Pinpoint the cell where the given text exists, returning its [x, y] midpoint coordinate. 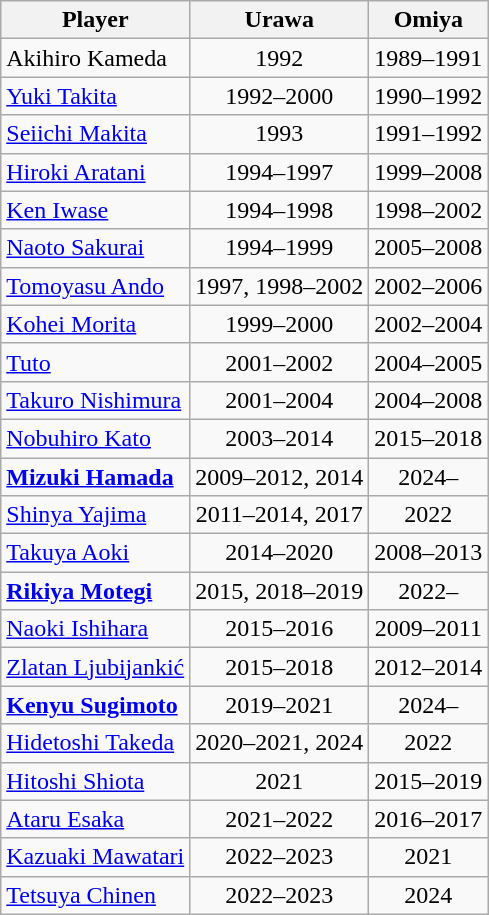
Seiichi Makita [96, 134]
Omiya [428, 20]
2011–2014, 2017 [280, 515]
2002–2006 [428, 286]
Tetsuya Chinen [96, 895]
2001–2002 [280, 362]
1994–1997 [280, 172]
Kazuaki Mawatari [96, 857]
1993 [280, 134]
Player [96, 20]
Hiroki Aratani [96, 172]
2016–2017 [428, 819]
Takuro Nishimura [96, 400]
Ken Iwase [96, 210]
2020–2021, 2024 [280, 743]
Shinya Yajima [96, 515]
1994–1999 [280, 248]
2014–2020 [280, 553]
2002–2004 [428, 324]
1992–2000 [280, 96]
Mizuki Hamada [96, 477]
2015, 2018–2019 [280, 591]
2021–2022 [280, 819]
Yuki Takita [96, 96]
Tuto [96, 362]
Hidetoshi Takeda [96, 743]
2009–2012, 2014 [280, 477]
2012–2014 [428, 667]
1997, 1998–2002 [280, 286]
1999–2000 [280, 324]
Zlatan Ljubijankić [96, 667]
2009–2011 [428, 629]
Kenyu Sugimoto [96, 705]
1992 [280, 58]
Ataru Esaka [96, 819]
1998–2002 [428, 210]
Takuya Aoki [96, 553]
1994–1998 [280, 210]
Rikiya Motegi [96, 591]
Naoki Ishihara [96, 629]
Naoto Sakurai [96, 248]
2005–2008 [428, 248]
2001–2004 [280, 400]
Akihiro Kameda [96, 58]
1990–1992 [428, 96]
2015–2016 [280, 629]
1989–1991 [428, 58]
2024 [428, 895]
2004–2005 [428, 362]
2019–2021 [280, 705]
2022– [428, 591]
2015–2019 [428, 781]
Hitoshi Shiota [96, 781]
1991–1992 [428, 134]
Kohei Morita [96, 324]
2008–2013 [428, 553]
Tomoyasu Ando [96, 286]
1999–2008 [428, 172]
2004–2008 [428, 400]
2003–2014 [280, 438]
Nobuhiro Kato [96, 438]
Urawa [280, 20]
